Find where the given text appears and provide that cell's center as (x, y) coordinate. 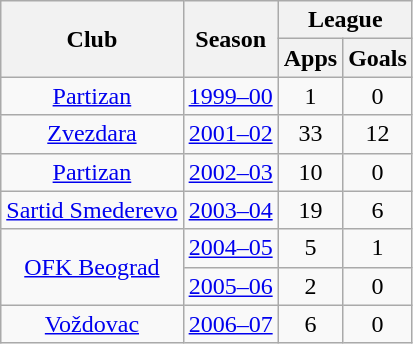
2002–03 (230, 172)
5 (310, 248)
Sartid Smederevo (92, 210)
Voždovac (92, 324)
League (345, 20)
2006–07 (230, 324)
1999–00 (230, 96)
2003–04 (230, 210)
19 (310, 210)
Season (230, 39)
Zvezdara (92, 134)
OFK Beograd (92, 267)
Club (92, 39)
12 (378, 134)
Apps (310, 58)
2005–06 (230, 286)
2001–02 (230, 134)
10 (310, 172)
2004–05 (230, 248)
2 (310, 286)
33 (310, 134)
Goals (378, 58)
